Extract the [X, Y] coordinate from the center of the cell holding the provided text.  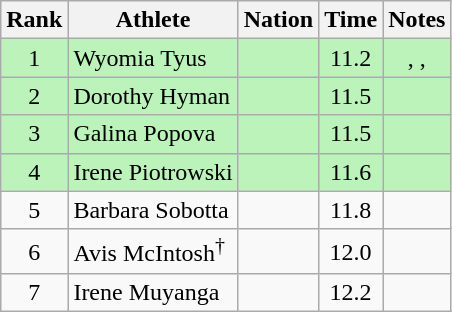
Notes [417, 20]
3 [34, 134]
Dorothy Hyman [153, 96]
4 [34, 172]
1 [34, 58]
Athlete [153, 20]
6 [34, 252]
7 [34, 293]
Avis McIntosh† [153, 252]
Barbara Sobotta [153, 210]
Irene Muyanga [153, 293]
Rank [34, 20]
12.2 [351, 293]
Irene Piotrowski [153, 172]
12.0 [351, 252]
2 [34, 96]
, , [417, 58]
11.6 [351, 172]
Nation [278, 20]
Wyomia Tyus [153, 58]
Galina Popova [153, 134]
5 [34, 210]
11.8 [351, 210]
11.2 [351, 58]
Time [351, 20]
